Scan for the cell matching the given text and deliver its (x, y) coordinate at center. 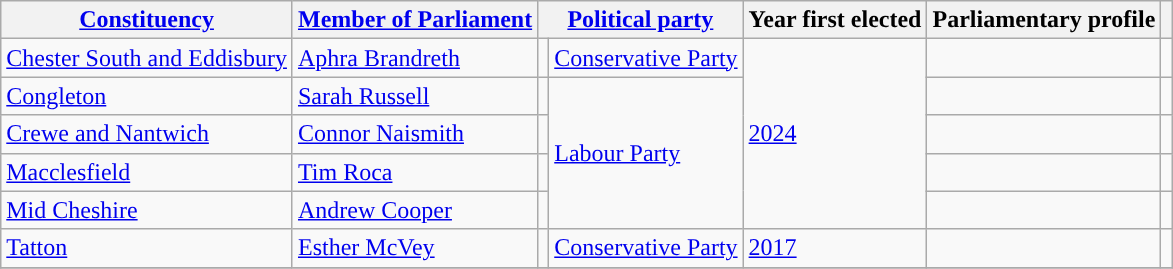
Tatton (147, 248)
Labour Party (646, 153)
Sarah Russell (414, 96)
Chester South and Eddisbury (147, 58)
Esther McVey (414, 248)
Tim Roca (414, 172)
Constituency (147, 20)
2017 (835, 248)
Congleton (147, 96)
Crewe and Nantwich (147, 134)
Andrew Cooper (414, 210)
Connor Naismith (414, 134)
Year first elected (835, 20)
2024 (835, 134)
Mid Cheshire (147, 210)
Member of Parliament (414, 20)
Parliamentary profile (1044, 20)
Political party (640, 20)
Macclesfield (147, 172)
Aphra Brandreth (414, 58)
